Extract the (x, y) coordinate from the center of the cell holding the provided text.  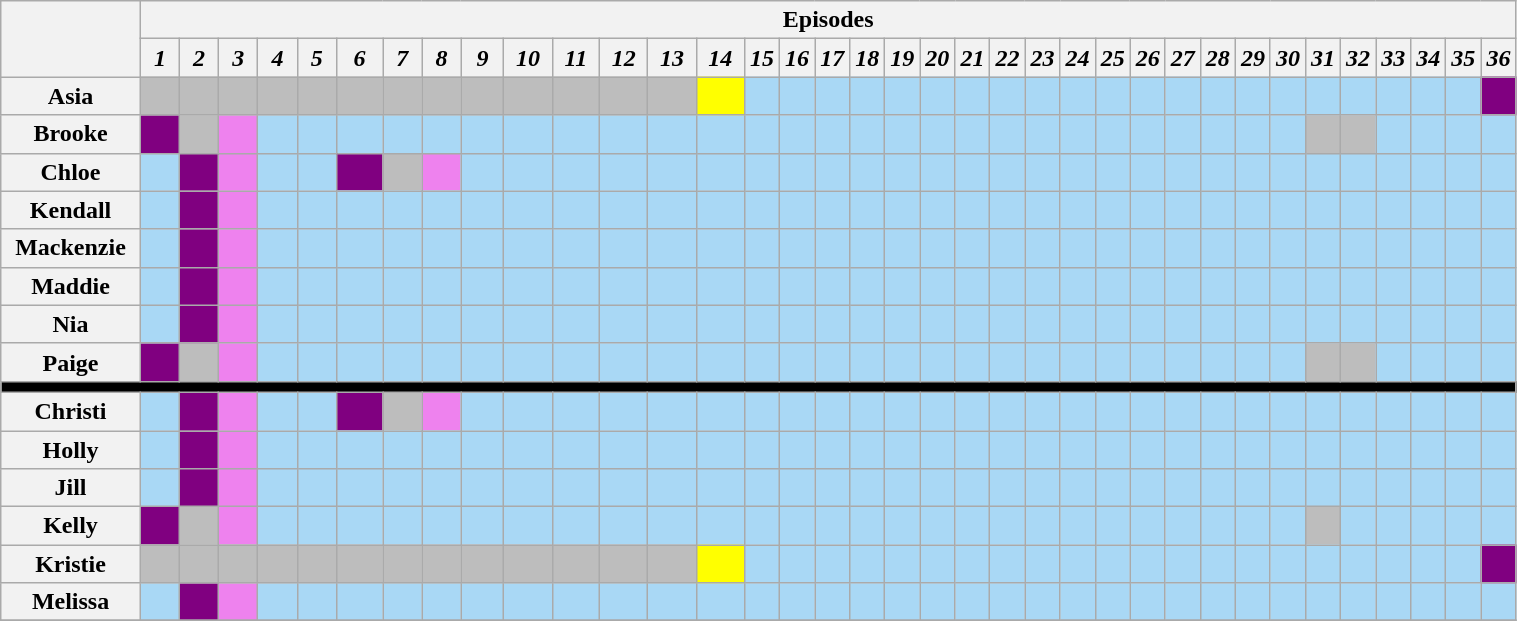
22 (1008, 58)
28 (1218, 58)
6 (359, 58)
32 (1358, 58)
15 (762, 58)
36 (1498, 58)
Brooke (71, 134)
5 (316, 58)
31 (1322, 58)
Nia (71, 324)
17 (832, 58)
34 (1428, 58)
2 (200, 58)
16 (798, 58)
Kelly (71, 526)
Jill (71, 488)
1 (160, 58)
Asia (71, 96)
Paige (71, 362)
Christi (71, 411)
Episodes (828, 20)
Holly (71, 449)
19 (902, 58)
4 (278, 58)
20 (938, 58)
9 (482, 58)
35 (1464, 58)
Melissa (71, 602)
33 (1394, 58)
Kristie (71, 564)
14 (720, 58)
18 (868, 58)
21 (972, 58)
26 (1148, 58)
7 (402, 58)
11 (576, 58)
24 (1078, 58)
23 (1042, 58)
8 (442, 58)
30 (1288, 58)
13 (672, 58)
12 (623, 58)
10 (528, 58)
3 (238, 58)
Kendall (71, 210)
29 (1252, 58)
27 (1182, 58)
Mackenzie (71, 248)
Chloe (71, 172)
Maddie (71, 286)
25 (1112, 58)
